Capture the cell that displays the provided text and extract its [x, y] central coordinate. 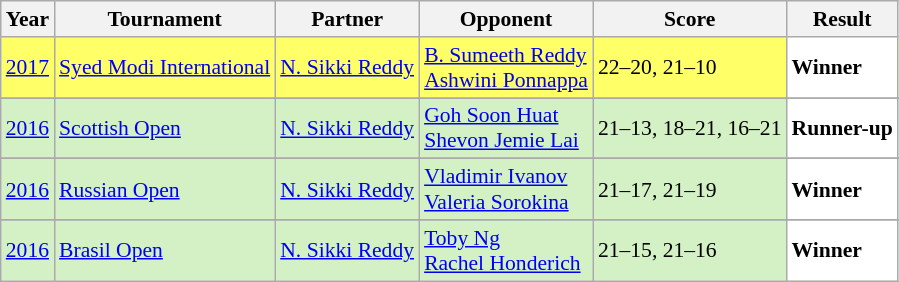
Opponent [506, 19]
B. Sumeeth Reddy Ashwini Ponnappa [506, 68]
Vladimir Ivanov Valeria Sorokina [506, 190]
Result [842, 19]
Partner [347, 19]
Runner-up [842, 128]
Year [28, 19]
22–20, 21–10 [690, 68]
Tournament [164, 19]
Score [690, 19]
Russian Open [164, 190]
Toby Ng Rachel Honderich [506, 250]
Goh Soon Huat Shevon Jemie Lai [506, 128]
21–17, 21–19 [690, 190]
2017 [28, 68]
Scottish Open [164, 128]
21–13, 18–21, 16–21 [690, 128]
Syed Modi International [164, 68]
21–15, 21–16 [690, 250]
Brasil Open [164, 250]
